Locate the cell with the specified text and output its [X, Y] center coordinate. 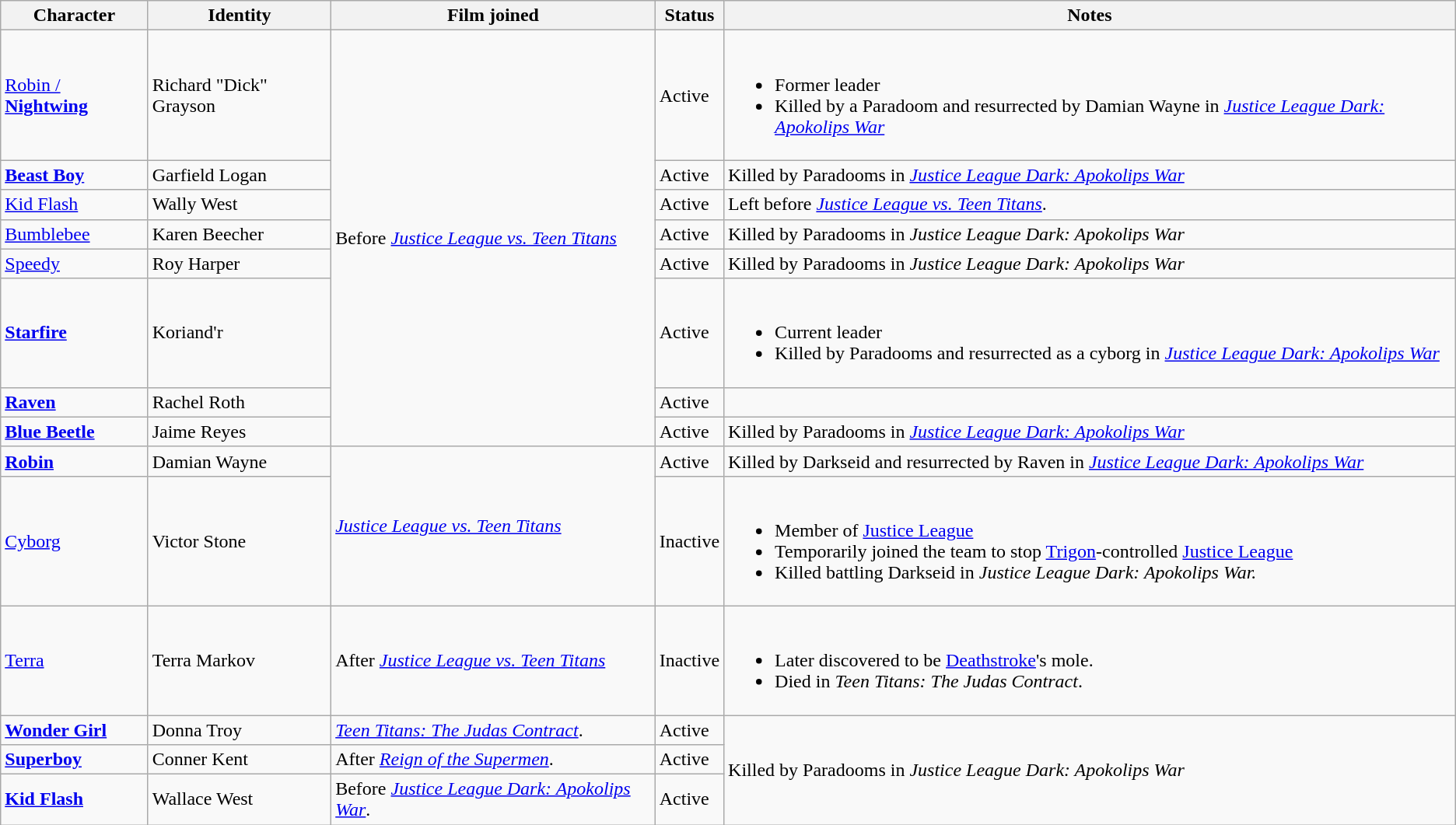
Wally West [240, 205]
Character [75, 16]
Conner Kent [240, 760]
After Justice League vs. Teen Titans [493, 660]
Garfield Logan [240, 175]
Identity [240, 16]
Damian Wayne [240, 461]
Justice League vs. Teen Titans [493, 526]
Jaime Reyes [240, 432]
Former leaderKilled by a Paradoom and resurrected by Damian Wayne in Justice League Dark: Apokolips War [1090, 95]
Roy Harper [240, 264]
Starfire [75, 333]
Status [689, 16]
Bumblebee [75, 234]
Notes [1090, 16]
Raven [75, 402]
Beast Boy [75, 175]
Killed by Darkseid and resurrected by Raven in Justice League Dark: Apokolips War [1090, 461]
Robin [75, 461]
Victor Stone [240, 541]
Later discovered to be Deathstroke's mole.Died in Teen Titans: The Judas Contract. [1090, 660]
After Reign of the Supermen. [493, 760]
Wallace West [240, 799]
Left before Justice League vs. Teen Titans. [1090, 205]
Blue Beetle [75, 432]
Before Justice League vs. Teen Titans [493, 239]
Terra [75, 660]
Terra Markov [240, 660]
Rachel Roth [240, 402]
Current leaderKilled by Paradooms and resurrected as a cyborg in Justice League Dark: Apokolips War [1090, 333]
Cyborg [75, 541]
Speedy [75, 264]
Robin / Nightwing [75, 95]
Donna Troy [240, 730]
Teen Titans: The Judas Contract. [493, 730]
Film joined [493, 16]
Karen Beecher [240, 234]
Superboy [75, 760]
Koriand'r [240, 333]
Before Justice League Dark: Apokolips War. [493, 799]
Wonder Girl [75, 730]
Richard "Dick" Grayson [240, 95]
